Capture the cell that displays the provided text and extract its (X, Y) central coordinate. 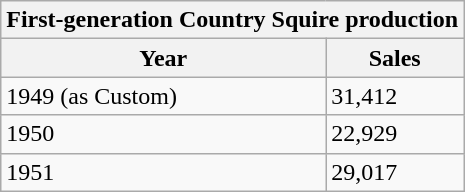
Sales (395, 58)
1951 (164, 172)
31,412 (395, 96)
29,017 (395, 172)
22,929 (395, 134)
Year (164, 58)
1949 (as Custom) (164, 96)
1950 (164, 134)
First-generation Country Squire production (232, 20)
